Search for the cell housing the specified text and yield its [x, y] center coordinate. 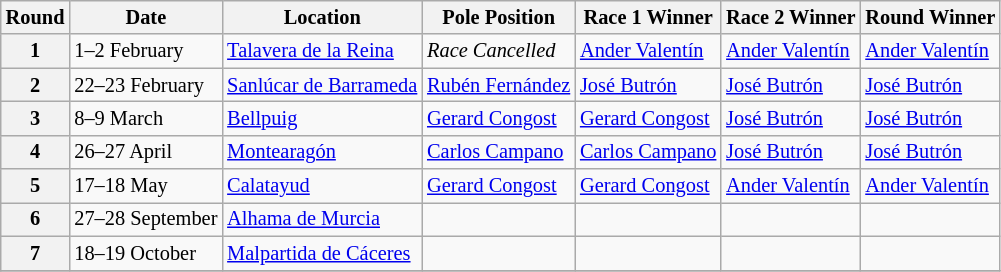
Round Winner [930, 17]
17–18 May [146, 186]
Alhama de Murcia [322, 219]
Calatayud [322, 186]
4 [36, 152]
18–19 October [146, 253]
Round [36, 17]
22–23 February [146, 85]
Date [146, 17]
8–9 March [146, 118]
Pole Position [498, 17]
Race Cancelled [498, 51]
5 [36, 186]
Race 1 Winner [648, 17]
2 [36, 85]
Location [322, 17]
1–2 February [146, 51]
Talavera de la Reina [322, 51]
Montearagón [322, 152]
7 [36, 253]
26–27 April [146, 152]
27–28 September [146, 219]
Rubén Fernández [498, 85]
6 [36, 219]
Bellpuig [322, 118]
Sanlúcar de Barrameda [322, 85]
3 [36, 118]
Malpartida de Cáceres [322, 253]
1 [36, 51]
Race 2 Winner [790, 17]
